Detect which cell encompasses the target text, then output its [x, y] center coordinate. 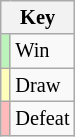
Draw [42, 85]
Win [42, 51]
Key [38, 17]
Defeat [42, 118]
